Output the [x, y] coordinate of the center of the cell containing the given text.  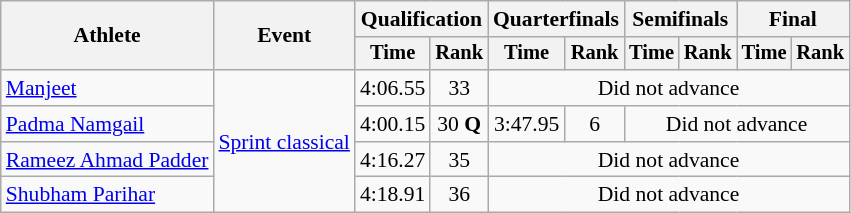
Padma Namgail [108, 124]
4:16.27 [392, 160]
33 [459, 88]
Athlete [108, 36]
Final [793, 19]
Quarterfinals [556, 19]
4:00.15 [392, 124]
3:47.95 [526, 124]
36 [459, 195]
6 [594, 124]
30 Q [459, 124]
4:18.91 [392, 195]
Shubham Parihar [108, 195]
Rameez Ahmad Padder [108, 160]
4:06.55 [392, 88]
35 [459, 160]
Qualification [422, 19]
Semifinals [680, 19]
Event [284, 36]
Manjeet [108, 88]
Sprint classical [284, 141]
